Provide the [x, y] coordinate of the cell's center where the given text is located.  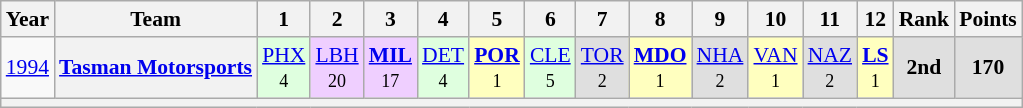
2 [336, 19]
10 [775, 19]
5 [497, 19]
NHA2 [720, 68]
DET4 [443, 68]
11 [830, 19]
7 [602, 19]
3 [390, 19]
Rank [924, 19]
TOR2 [602, 68]
12 [876, 19]
Points [988, 19]
MDO1 [660, 68]
Tasman Motorsports [156, 68]
MIL17 [390, 68]
POR1 [497, 68]
LS1 [876, 68]
6 [550, 19]
PHX4 [284, 68]
VAN1 [775, 68]
Year [28, 19]
2nd [924, 68]
4 [443, 19]
LBH20 [336, 68]
Team [156, 19]
170 [988, 68]
1 [284, 19]
NAZ2 [830, 68]
1994 [28, 68]
9 [720, 19]
CLE5 [550, 68]
8 [660, 19]
